From the cell containing the given text, extract its center point as [x, y] coordinate. 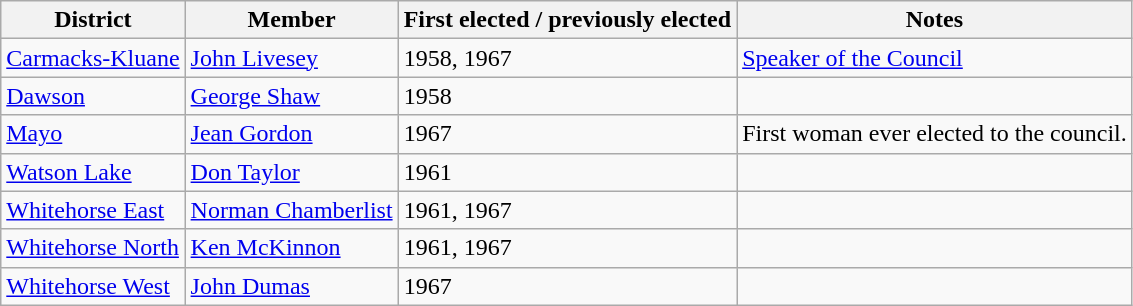
Member [292, 20]
Whitehorse North [93, 248]
District [93, 20]
Jean Gordon [292, 134]
John Livesey [292, 58]
Dawson [93, 96]
Whitehorse West [93, 286]
First elected / previously elected [568, 20]
1958, 1967 [568, 58]
Norman Chamberlist [292, 210]
George Shaw [292, 96]
Mayo [93, 134]
Carmacks-Kluane [93, 58]
Watson Lake [93, 172]
John Dumas [292, 286]
Ken McKinnon [292, 248]
Don Taylor [292, 172]
Notes [935, 20]
Whitehorse East [93, 210]
Speaker of the Council [935, 58]
1961 [568, 172]
1958 [568, 96]
First woman ever elected to the council. [935, 134]
